Extract the (X, Y) coordinate from the center of the cell holding the provided text.  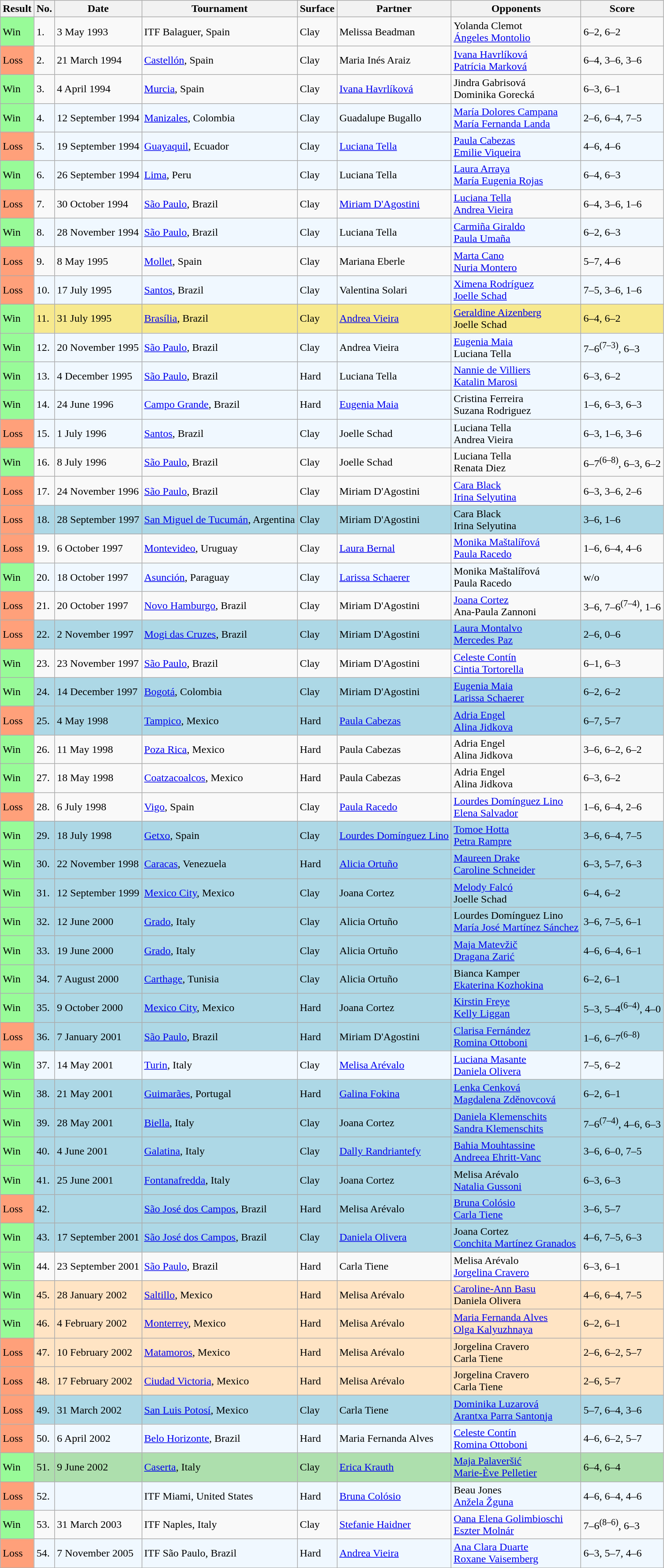
ITF Balaguer, Spain (220, 32)
4 April 1994 (98, 89)
4–6, 4–6 (622, 147)
Turin, Italy (220, 1065)
Lima, Peru (220, 175)
6–3, 3–6, 2–6 (622, 491)
Vigo, Spain (220, 807)
Lourdes Domínguez Lino (394, 836)
Date (98, 9)
7–5, 3–6, 1–6 (622, 290)
Caserta, Italy (220, 1467)
7 January 2001 (98, 1036)
11 May 1998 (98, 749)
1 July 1996 (98, 433)
María Dolores Campana María Fernanda Landa (516, 117)
18 October 1997 (98, 577)
23 September 2001 (98, 1266)
40. (44, 1151)
4–6, 7–5, 6–3 (622, 1237)
2 November 1997 (98, 635)
15. (44, 433)
w/o (622, 577)
Paula Racedo (394, 807)
31 March 2002 (98, 1410)
Asunción, Paraguay (220, 577)
1–6, 6–7(6–8) (622, 1036)
Eugenia Maia (394, 405)
4 May 1998 (98, 720)
Ciudad Victoria, Mexico (220, 1381)
6–3, 5–7, 6–3 (622, 864)
Manizales, Colombia (220, 117)
32. (44, 921)
Lourdes Domínguez Lino María José Martínez Sánchez (516, 921)
2–6, 0–6 (622, 635)
Tampico, Mexico (220, 720)
29. (44, 836)
Melisa Arévalo Natalia Gussoni (516, 1180)
31 March 2003 (98, 1524)
Dominika Luzarová Arantxa Parra Santonja (516, 1410)
Galina Fokina (394, 1094)
31 July 1995 (98, 319)
Celeste Contín Romina Ottoboni (516, 1439)
10. (44, 290)
3–6, 1–6 (622, 520)
Luciana Tella Renata Diez (516, 463)
Jindra Gabrisová Dominika Gorecká (516, 89)
Ximena Rodríguez Joelle Schad (516, 290)
Celeste Contín Cintia Tortorella (516, 663)
6 April 2002 (98, 1439)
Getxo, Spain (220, 836)
Tomoe Hotta Petra Rampre (516, 836)
27. (44, 778)
Daniela Klemenschits Sandra Klemenschits (516, 1123)
Tournament (220, 9)
3 May 1993 (98, 32)
2–6, 6–2, 5–7 (622, 1352)
4–6, 6–4, 4–6 (622, 1496)
6–7(6–8), 6–3, 6–2 (622, 463)
6–3, 1–6, 3–6 (622, 433)
Joana Cortez Conchita Martínez Granados (516, 1237)
Guayaquil, Ecuador (220, 147)
Melody Falcó Joelle Schad (516, 893)
Larissa Schaerer (394, 577)
ITF São Paulo, Brazil (220, 1553)
26. (44, 749)
3–6, 5–7 (622, 1208)
46. (44, 1324)
8 May 1995 (98, 261)
3. (44, 89)
Montevideo, Uruguay (220, 548)
7. (44, 204)
Mogi das Cruzes, Brazil (220, 635)
31. (44, 893)
Clarisa Fernández Romina Ottoboni (516, 1036)
6–3, 5–7, 4–6 (622, 1553)
6 October 1997 (98, 548)
Mariana Eberle (394, 261)
6–4, 3–6, 1–6 (622, 204)
9. (44, 261)
17 September 2001 (98, 1237)
Castellón, Spain (220, 60)
10 February 2002 (98, 1352)
14 May 2001 (98, 1065)
12 September 1994 (98, 117)
8 July 1996 (98, 463)
Guadalupe Bugallo (394, 117)
20 October 1997 (98, 605)
17. (44, 491)
Bogotá, Colombia (220, 692)
19 September 1994 (98, 147)
Score (622, 9)
Belo Horizonte, Brazil (220, 1439)
Carthage, Tunisia (220, 979)
4–6, 6–4, 6–1 (622, 951)
Luciana Masante Daniela Olivera (516, 1065)
Carmiña Giraldo Paula Umaña (516, 232)
Opponents (516, 9)
44. (44, 1266)
5–7, 4–6 (622, 261)
6–4, 3–6, 3–6 (622, 60)
28 November 1994 (98, 232)
7–6(7–3), 6–3 (622, 347)
48. (44, 1381)
No. (44, 9)
Eugenia Maia Larissa Schaerer (516, 692)
7–6(8–6), 6–3 (622, 1524)
Joana Cortez Ana-Paula Zannoni (516, 605)
26 September 1994 (98, 175)
Geraldine Aizenberg Joelle Schad (516, 319)
28. (44, 807)
35. (44, 1008)
19. (44, 548)
41. (44, 1180)
38. (44, 1094)
2–6, 6–4, 7–5 (622, 117)
14. (44, 405)
Coatzacoalcos, Mexico (220, 778)
Lenka Cenková Magdalena Zděnovcová (516, 1094)
Laura Bernal (394, 548)
33. (44, 951)
51. (44, 1467)
43. (44, 1237)
1–6, 6–4, 4–6 (622, 548)
Eugenia Maia Luciana Tella (516, 347)
Ana Clara Duarte Roxane Vaisemberg (516, 1553)
22 November 1998 (98, 864)
24. (44, 692)
25 June 2001 (98, 1180)
Partner (394, 9)
Maria Fernanda Alves Olga Kalyuzhnaya (516, 1324)
Poza Rica, Mexico (220, 749)
39. (44, 1123)
Lourdes Domínguez Lino Elena Salvador (516, 807)
22. (44, 635)
Laura Arraya María Eugenia Rojas (516, 175)
Biella, Italy (220, 1123)
12. (44, 347)
7 August 2000 (98, 979)
3–6, 6–2, 6–2 (622, 749)
Paula Cabezas Emilie Viqueira (516, 147)
Daniela Olivera (394, 1237)
2. (44, 60)
Saltillo, Mexico (220, 1295)
Stefanie Haidner (394, 1524)
18 May 1998 (98, 778)
Bahia Mouhtassine Andreea Ehritt-Vanc (516, 1151)
Caracas, Venezuela (220, 864)
Maria Fernanda Alves (394, 1439)
23. (44, 663)
28 January 2002 (98, 1295)
7–6(7–4), 4–6, 6–3 (622, 1123)
Mollet, Spain (220, 261)
30 October 1994 (98, 204)
20. (44, 577)
Bruna Colósio (394, 1496)
4–6, 6–2, 5–7 (622, 1439)
3–6, 6–4, 7–5 (622, 836)
4–6, 6–4, 7–5 (622, 1295)
Melissa Beadman (394, 32)
19 June 2000 (98, 951)
Brasília, Brazil (220, 319)
Fontanafredda, Italy (220, 1180)
Valentina Solari (394, 290)
50. (44, 1439)
30. (44, 864)
Melisa Arévalo Jorgelina Cravero (516, 1266)
Maureen Drake Caroline Schneider (516, 864)
Campo Grande, Brazil (220, 405)
Ivana Havrlíková Patrícia Marková (516, 60)
6–4, 6–3 (622, 175)
Ivana Havrlíková (394, 89)
45. (44, 1295)
4 June 2001 (98, 1151)
Novo Hamburgo, Brazil (220, 605)
San Luis Potosí, Mexico (220, 1410)
ITF Naples, Italy (220, 1524)
Matamoros, Mexico (220, 1352)
3–6, 6–0, 7–5 (622, 1151)
18 July 1998 (98, 836)
Result (17, 9)
6–1, 6–3 (622, 663)
4. (44, 117)
52. (44, 1496)
53. (44, 1524)
9 June 2002 (98, 1467)
6–4, 6–4 (622, 1467)
28 May 2001 (98, 1123)
Laura Montalvo Mercedes Paz (516, 635)
Monterrey, Mexico (220, 1324)
49. (44, 1410)
Bianca Kamper Ekaterina Kozhokina (516, 979)
18. (44, 520)
Bruna Colósio Carla Tiene (516, 1208)
13. (44, 376)
5–7, 6–4, 3–6 (622, 1410)
12 September 1999 (98, 893)
Murcia, Spain (220, 89)
Caroline-Ann Basu Daniela Olivera (516, 1295)
5–3, 5–4(6–4), 4–0 (622, 1008)
Marta Cano Nuria Montero (516, 261)
24 June 1996 (98, 405)
9 October 2000 (98, 1008)
34. (44, 979)
Oana Elena Golimbioschi Eszter Molnár (516, 1524)
21 March 1994 (98, 60)
24 November 1996 (98, 491)
6–3, 6–3 (622, 1180)
7–5, 6–2 (622, 1065)
5. (44, 147)
1–6, 6–4, 2–6 (622, 807)
Beau Jones Anžela Žguna (516, 1496)
54. (44, 1553)
Maja Palaveršić Marie-Ève Pelletier (516, 1467)
28 September 1997 (98, 520)
6 July 1998 (98, 807)
16. (44, 463)
3–6, 7–5, 6–1 (622, 921)
6–2, 6–3 (622, 232)
Galatina, Italy (220, 1151)
Dally Randriantefy (394, 1151)
Maja Matevžič Dragana Zarić (516, 951)
Surface (317, 9)
1. (44, 32)
San Miguel de Tucumán, Argentina (220, 520)
23 November 1997 (98, 663)
Nannie de Villiers Katalin Marosi (516, 376)
25. (44, 720)
21 May 2001 (98, 1094)
6–7, 5–7 (622, 720)
Guimarães, Portugal (220, 1094)
14 December 1997 (98, 692)
Erica Krauth (394, 1467)
6. (44, 175)
42. (44, 1208)
11. (44, 319)
8. (44, 232)
3–6, 7–6(7–4), 1–6 (622, 605)
20 November 1995 (98, 347)
17 February 2002 (98, 1381)
Cristina Ferreira Suzana Rodriguez (516, 405)
2–6, 5–7 (622, 1381)
12 June 2000 (98, 921)
17 July 1995 (98, 290)
ITF Miami, United States (220, 1496)
7 November 2005 (98, 1553)
37. (44, 1065)
Kirstin Freye Kelly Liggan (516, 1008)
47. (44, 1352)
Maria Inés Araiz (394, 60)
21. (44, 605)
36. (44, 1036)
Yolanda Clemot Ángeles Montolio (516, 32)
4 December 1995 (98, 376)
4 February 2002 (98, 1324)
1–6, 6–3, 6–3 (622, 405)
